Scan for the cell matching the given text and deliver its (x, y) coordinate at center. 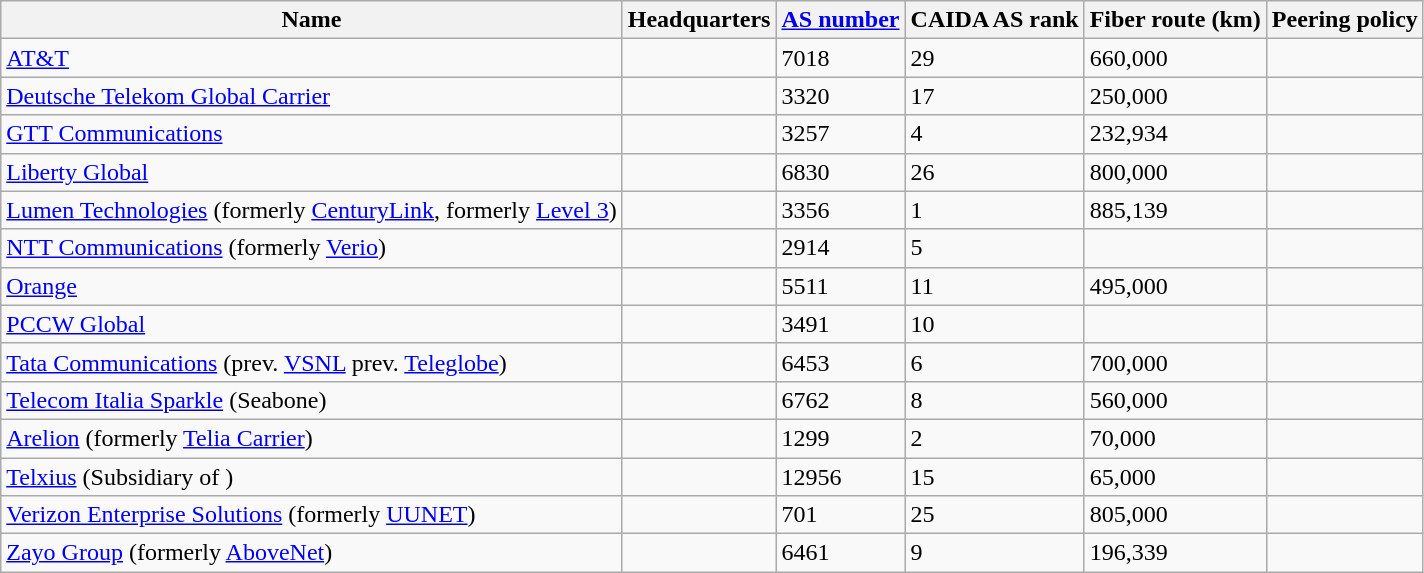
17 (994, 96)
5 (994, 248)
6830 (840, 172)
Lumen Technologies (formerly CenturyLink, formerly Level 3) (312, 210)
NTT Communications (formerly Verio) (312, 248)
12956 (840, 477)
11 (994, 286)
6 (994, 362)
AS number (840, 20)
5511 (840, 286)
Arelion (formerly Telia Carrier) (312, 438)
15 (994, 477)
6762 (840, 400)
29 (994, 58)
Telxius (Subsidiary of ) (312, 477)
560,000 (1175, 400)
7018 (840, 58)
232,934 (1175, 134)
2 (994, 438)
Telecom Italia Sparkle (Seabone) (312, 400)
495,000 (1175, 286)
10 (994, 324)
701 (840, 515)
AT&T (312, 58)
Orange (312, 286)
700,000 (1175, 362)
Zayo Group (formerly AboveNet) (312, 553)
65,000 (1175, 477)
3356 (840, 210)
6453 (840, 362)
800,000 (1175, 172)
250,000 (1175, 96)
Name (312, 20)
6461 (840, 553)
4 (994, 134)
Headquarters (699, 20)
1299 (840, 438)
70,000 (1175, 438)
Verizon Enterprise Solutions (formerly UUNET) (312, 515)
25 (994, 515)
Fiber route (km) (1175, 20)
Peering policy (1344, 20)
1 (994, 210)
Tata Communications (prev. VSNL prev. Teleglobe) (312, 362)
660,000 (1175, 58)
GTT Communications (312, 134)
PCCW Global (312, 324)
8 (994, 400)
805,000 (1175, 515)
3320 (840, 96)
26 (994, 172)
CAIDA AS rank (994, 20)
3491 (840, 324)
196,339 (1175, 553)
885,139 (1175, 210)
2914 (840, 248)
Liberty Global (312, 172)
3257 (840, 134)
9 (994, 553)
Deutsche Telekom Global Carrier (312, 96)
